Pinpoint the cell where the given text exists, returning its [x, y] midpoint coordinate. 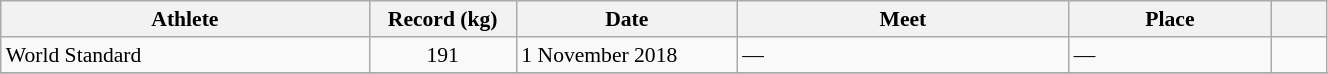
191 [442, 55]
Athlete [185, 19]
1 November 2018 [626, 55]
Meet [902, 19]
Place [1170, 19]
World Standard [185, 55]
Record (kg) [442, 19]
Date [626, 19]
